Return the (X, Y) coordinate for the center point of the cell that contains the specified text.  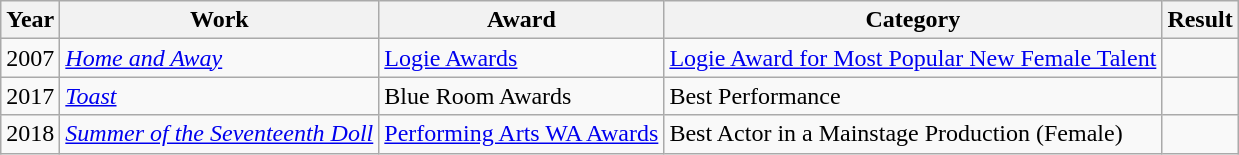
Blue Room Awards (522, 96)
Best Actor in a Mainstage Production (Female) (913, 134)
Toast (220, 96)
2007 (30, 58)
Summer of the Seventeenth Doll (220, 134)
Home and Away (220, 58)
Work (220, 20)
Category (913, 20)
Result (1200, 20)
Year (30, 20)
Award (522, 20)
Logie Awards (522, 58)
2018 (30, 134)
Best Performance (913, 96)
2017 (30, 96)
Logie Award for Most Popular New Female Talent (913, 58)
Performing Arts WA Awards (522, 134)
